Extract the [X, Y] coordinate from the center of the cell holding the provided text.  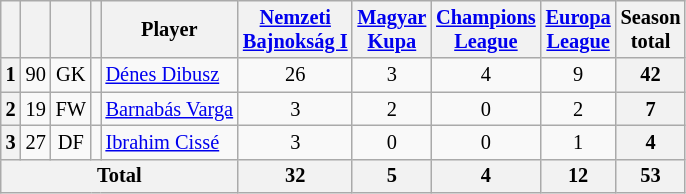
Total [120, 176]
53 [651, 176]
Player [170, 29]
5 [392, 176]
32 [295, 176]
MagyarKupa [392, 29]
Ibrahim Cissé [170, 142]
GK [71, 75]
EuropaLeague [578, 29]
42 [651, 75]
Dénes Dibusz [170, 75]
DF [71, 142]
7 [651, 109]
FW [71, 109]
ChampionsLeague [486, 29]
9 [578, 75]
12 [578, 176]
Barnabás Varga [170, 109]
Seasontotal [651, 29]
NemzetiBajnokság I [295, 29]
26 [295, 75]
27 [36, 142]
90 [36, 75]
19 [36, 109]
